Provide the (x, y) coordinate of the cell's center where the given text is located.  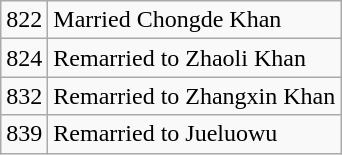
Remarried to Jueluowu (194, 134)
Married Chongde Khan (194, 20)
824 (24, 58)
832 (24, 96)
Remarried to Zhaoli Khan (194, 58)
839 (24, 134)
822 (24, 20)
Remarried to Zhangxin Khan (194, 96)
